Locate the cell with the specified text and output its (x, y) center coordinate. 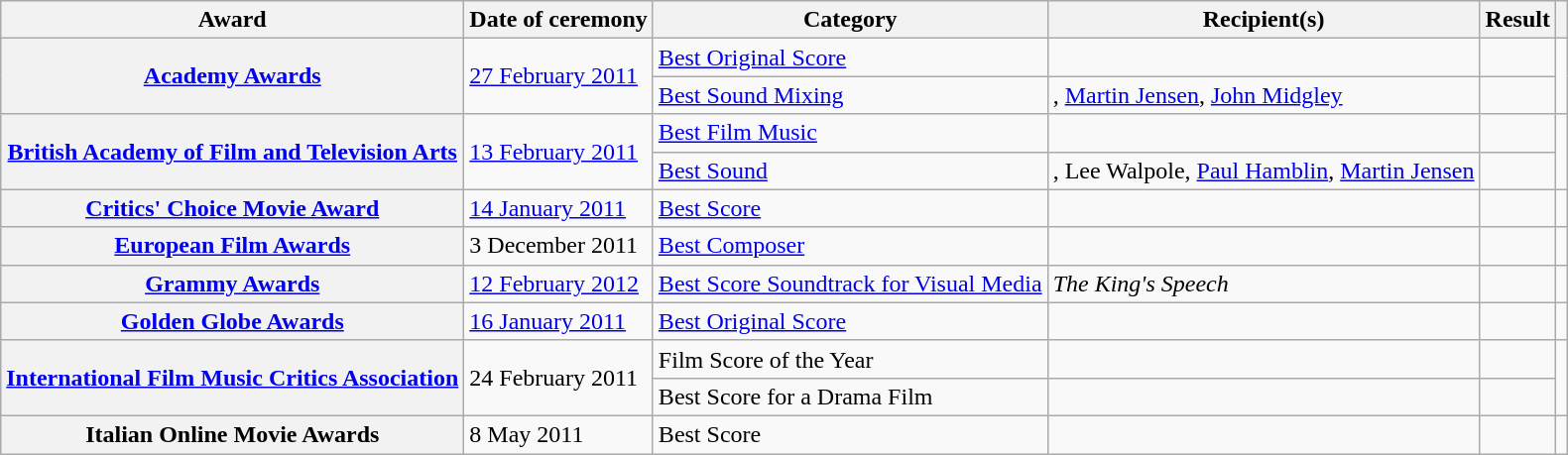
, Lee Walpole, Paul Hamblin, Martin Jensen (1264, 171)
Golden Globe Awards (232, 321)
3 December 2011 (559, 246)
The King's Speech (1264, 284)
Italian Online Movie Awards (232, 434)
Film Score of the Year (850, 359)
Best Score for a Drama Film (850, 397)
Best Film Music (850, 133)
Category (850, 20)
Grammy Awards (232, 284)
Date of ceremony (559, 20)
Academy Awards (232, 76)
24 February 2011 (559, 378)
12 February 2012 (559, 284)
Best Sound (850, 171)
Recipient(s) (1264, 20)
Result (1517, 20)
8 May 2011 (559, 434)
British Academy of Film and Television Arts (232, 152)
16 January 2011 (559, 321)
14 January 2011 (559, 208)
Best Score Soundtrack for Visual Media (850, 284)
Award (232, 20)
27 February 2011 (559, 76)
, Martin Jensen, John Midgley (1264, 95)
Best Composer (850, 246)
European Film Awards (232, 246)
Best Sound Mixing (850, 95)
Critics' Choice Movie Award (232, 208)
International Film Music Critics Association (232, 378)
13 February 2011 (559, 152)
